From the cell containing the given text, extract its center point as [x, y] coordinate. 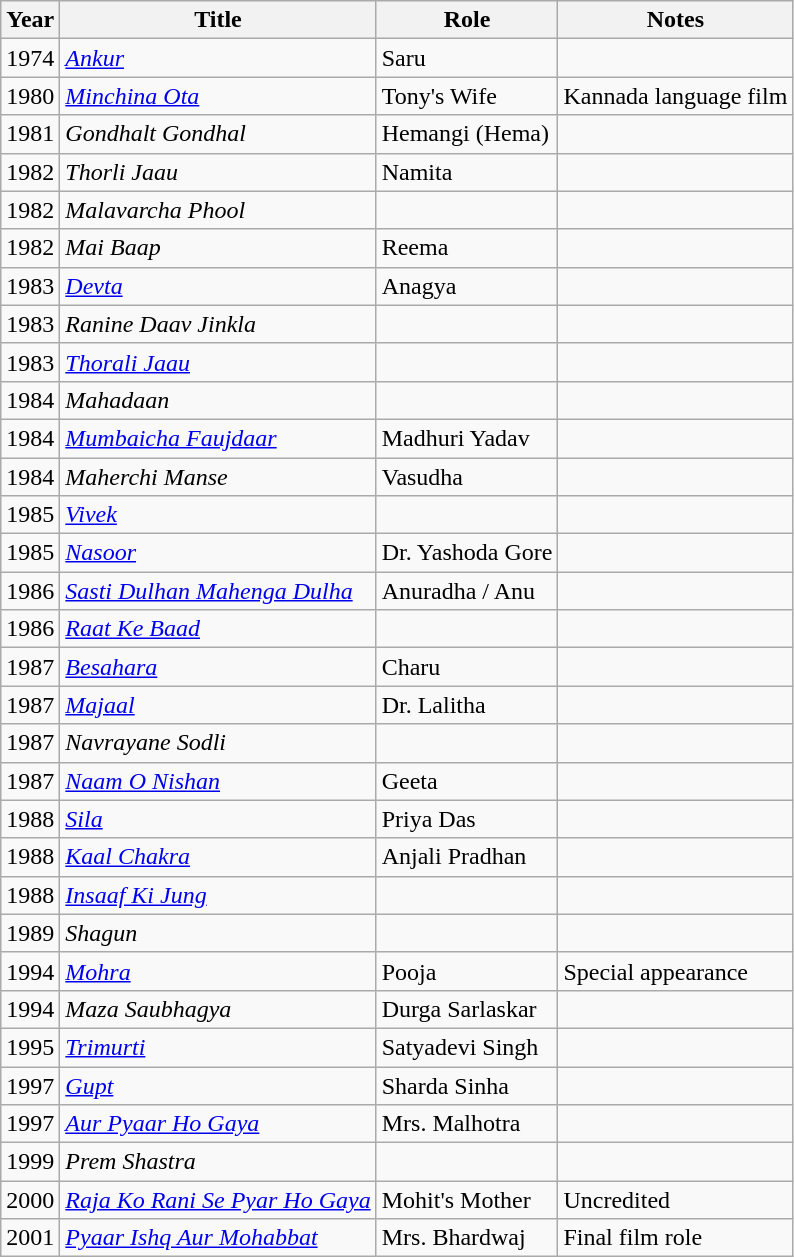
Gondhalt Gondhal [218, 134]
Sharda Sinha [467, 1085]
Role [467, 20]
Insaaf Ki Jung [218, 895]
Namita [467, 172]
Trimurti [218, 1047]
Kaal Chakra [218, 857]
Pooja [467, 971]
1974 [30, 58]
Devta [218, 286]
Malavarcha Phool [218, 210]
1989 [30, 933]
Gupt [218, 1085]
1999 [30, 1162]
Besahara [218, 667]
Priya Das [467, 819]
Maza Saubhagya [218, 1009]
1995 [30, 1047]
Title [218, 20]
Anjali Pradhan [467, 857]
Geeta [467, 781]
Dr. Yashoda Gore [467, 553]
Sila [218, 819]
Final film role [676, 1238]
Year [30, 20]
1980 [30, 96]
Anagya [467, 286]
Sasti Dulhan Mahenga Dulha [218, 591]
Mumbaicha Faujdaar [218, 438]
Special appearance [676, 971]
Maherchi Manse [218, 477]
Madhuri Yadav [467, 438]
Tony's Wife [467, 96]
Satyadevi Singh [467, 1047]
Mai Baap [218, 248]
Raja Ko Rani Se Pyar Ho Gaya [218, 1200]
Ranine Daav Jinkla [218, 324]
Vasudha [467, 477]
Anuradha / Anu [467, 591]
Nasoor [218, 553]
Mrs. Bhardwaj [467, 1238]
Thorli Jaau [218, 172]
Aur Pyaar Ho Gaya [218, 1124]
Saru [467, 58]
Vivek [218, 515]
Thorali Jaau [218, 362]
Notes [676, 20]
2001 [30, 1238]
Pyaar Ishq Aur Mohabbat [218, 1238]
Dr. Lalitha [467, 705]
2000 [30, 1200]
Mohit's Mother [467, 1200]
Navrayane Sodli [218, 743]
Mahadaan [218, 400]
Charu [467, 667]
1981 [30, 134]
Mrs. Malhotra [467, 1124]
Minchina Ota [218, 96]
Durga Sarlaskar [467, 1009]
Uncredited [676, 1200]
Prem Shastra [218, 1162]
Kannada language film [676, 96]
Shagun [218, 933]
Raat Ke Baad [218, 629]
Ankur [218, 58]
Majaal [218, 705]
Hemangi (Hema) [467, 134]
Mohra [218, 971]
Naam O Nishan [218, 781]
Reema [467, 248]
